Find where the given text appears and provide that cell's center as (X, Y) coordinate. 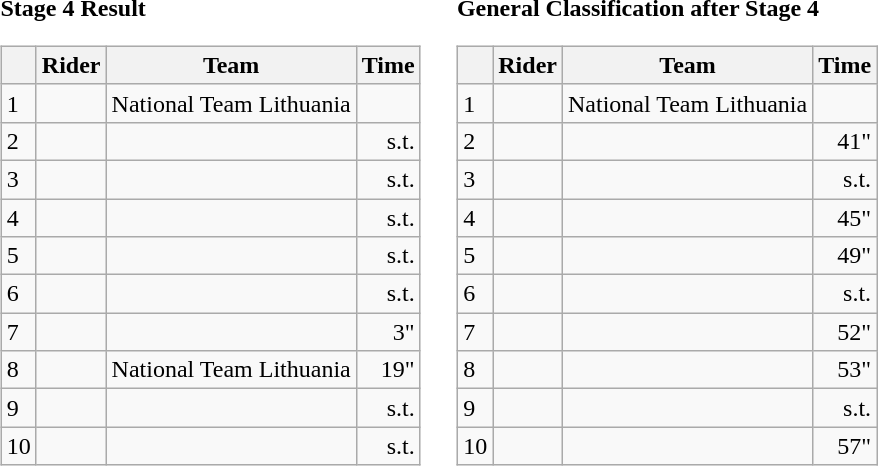
45" (845, 217)
19" (388, 370)
53" (845, 370)
3" (388, 332)
57" (845, 446)
41" (845, 141)
52" (845, 332)
49" (845, 256)
